Capture the cell that displays the provided text and extract its [x, y] central coordinate. 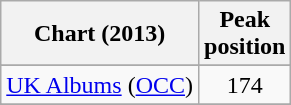
Chart (2013) [100, 34]
Peakposition [245, 34]
UK Albums (OCC) [100, 85]
174 [245, 85]
